Identify which cell holds the provided text, then report its (x, y) central coordinate. 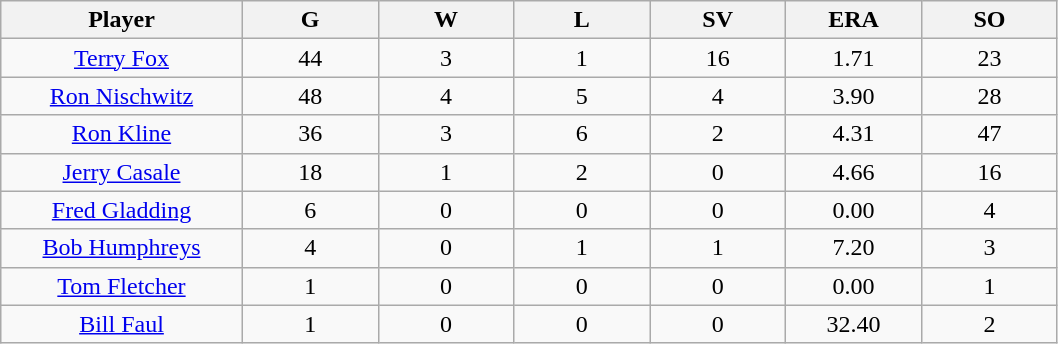
36 (310, 134)
L (582, 20)
Jerry Casale (122, 172)
W (446, 20)
SO (989, 20)
Bob Humphreys (122, 248)
Ron Nischwitz (122, 96)
28 (989, 96)
ERA (854, 20)
Ron Kline (122, 134)
48 (310, 96)
1.71 (854, 58)
SV (718, 20)
Fred Gladding (122, 210)
4.31 (854, 134)
5 (582, 96)
Tom Fletcher (122, 286)
Terry Fox (122, 58)
47 (989, 134)
23 (989, 58)
Player (122, 20)
Bill Faul (122, 324)
18 (310, 172)
32.40 (854, 324)
4.66 (854, 172)
44 (310, 58)
7.20 (854, 248)
3.90 (854, 96)
G (310, 20)
